Extract the (X, Y) coordinate from the center of the cell holding the provided text.  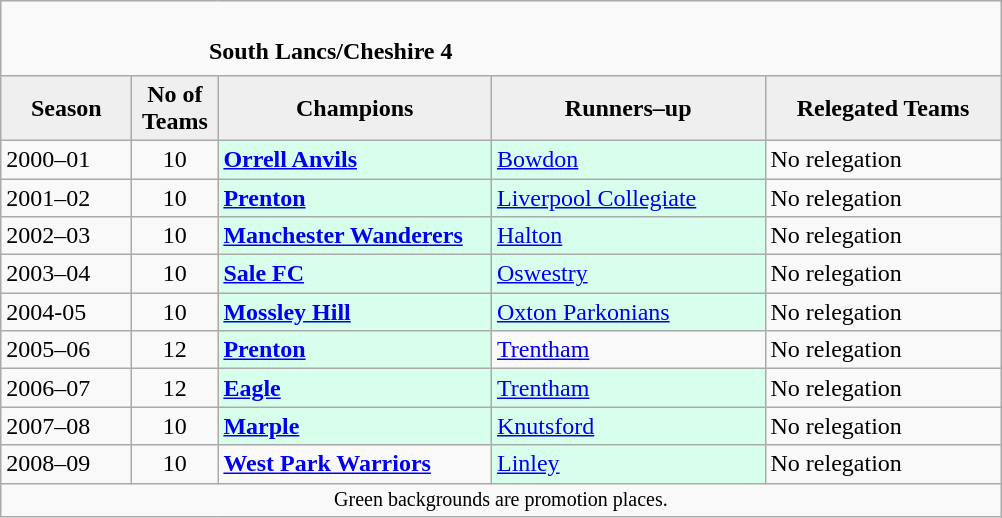
Knutsford (628, 426)
Orrell Anvils (355, 159)
Eagle (355, 388)
Bowdon (628, 159)
2001–02 (66, 197)
Marple (355, 426)
No of Teams (175, 108)
Liverpool Collegiate (628, 197)
2000–01 (66, 159)
Green backgrounds are promotion places. (501, 500)
2007–08 (66, 426)
Mossley Hill (355, 312)
West Park Warriors (355, 464)
2008–09 (66, 464)
2002–03 (66, 236)
2004-05 (66, 312)
Champions (355, 108)
Halton (628, 236)
2006–07 (66, 388)
2003–04 (66, 274)
Linley (628, 464)
Runners–up (628, 108)
2005–06 (66, 350)
Manchester Wanderers (355, 236)
Relegated Teams (883, 108)
Season (66, 108)
Sale FC (355, 274)
Oswestry (628, 274)
Oxton Parkonians (628, 312)
